Pinpoint the cell where the given text exists, returning its [X, Y] midpoint coordinate. 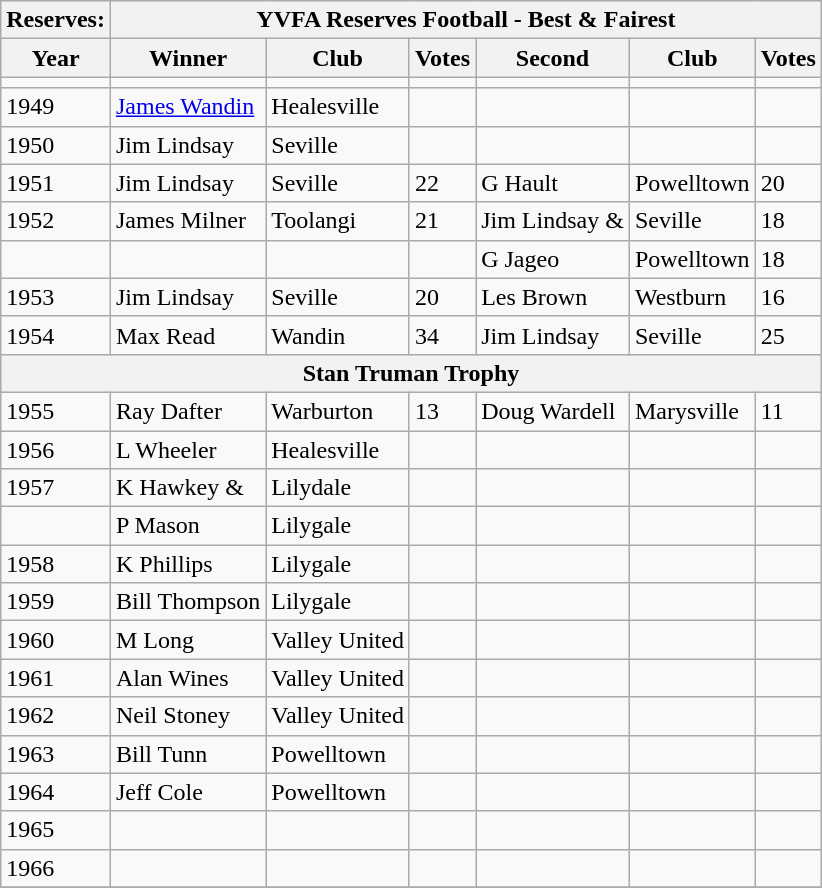
25 [788, 335]
Toolangi [338, 221]
YVFA Reserves Football - Best & Fairest [466, 20]
Bill Tunn [188, 754]
Doug Wardell [553, 411]
1960 [56, 640]
1957 [56, 488]
K Phillips [188, 564]
1950 [56, 145]
K Hawkey & [188, 488]
1951 [56, 183]
1962 [56, 716]
21 [442, 221]
Wandin [338, 335]
P Mason [188, 526]
Jim Lindsay & [553, 221]
1952 [56, 221]
G Hault [553, 183]
1953 [56, 297]
1964 [56, 792]
Warburton [338, 411]
G Jageo [553, 259]
Bill Thompson [188, 602]
Alan Wines [188, 678]
Winner [188, 58]
Reserves: [56, 20]
M Long [188, 640]
James Wandin [188, 107]
1949 [56, 107]
Jeff Cole [188, 792]
34 [442, 335]
1959 [56, 602]
James Milner [188, 221]
22 [442, 183]
Westburn [692, 297]
1955 [56, 411]
Max Read [188, 335]
Year [56, 58]
Lilydale [338, 488]
1966 [56, 868]
Marysville [692, 411]
Neil Stoney [188, 716]
Second [553, 58]
1963 [56, 754]
L Wheeler [188, 449]
1954 [56, 335]
Ray Dafter [188, 411]
11 [788, 411]
Les Brown [553, 297]
16 [788, 297]
13 [442, 411]
1965 [56, 830]
1956 [56, 449]
Stan Truman Trophy [412, 373]
1958 [56, 564]
1961 [56, 678]
